Detect which cell encompasses the target text, then output its (X, Y) center coordinate. 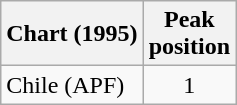
Chart (1995) (72, 34)
1 (189, 85)
Peakposition (189, 34)
Chile (APF) (72, 85)
